From the cell containing the given text, extract its center point as [X, Y] coordinate. 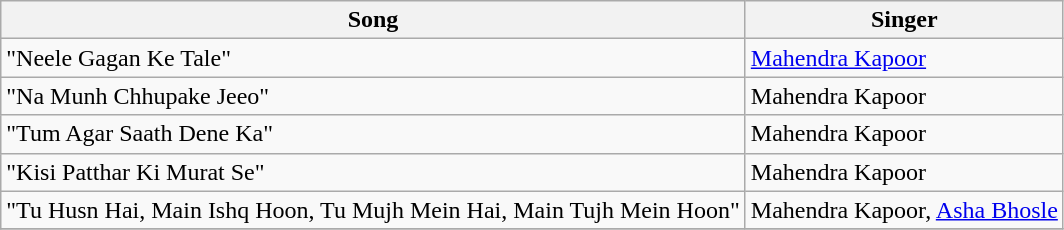
Mahendra Kapoor, Asha Bhosle [904, 210]
Singer [904, 20]
"Kisi Patthar Ki Murat Se" [374, 172]
"Na Munh Chhupake Jeeo" [374, 96]
"Tum Agar Saath Dene Ka" [374, 134]
Song [374, 20]
"Neele Gagan Ke Tale" [374, 58]
"Tu Husn Hai, Main Ishq Hoon, Tu Mujh Mein Hai, Main Tujh Mein Hoon" [374, 210]
